Output the (x, y) coordinate of the center of the cell containing the given text.  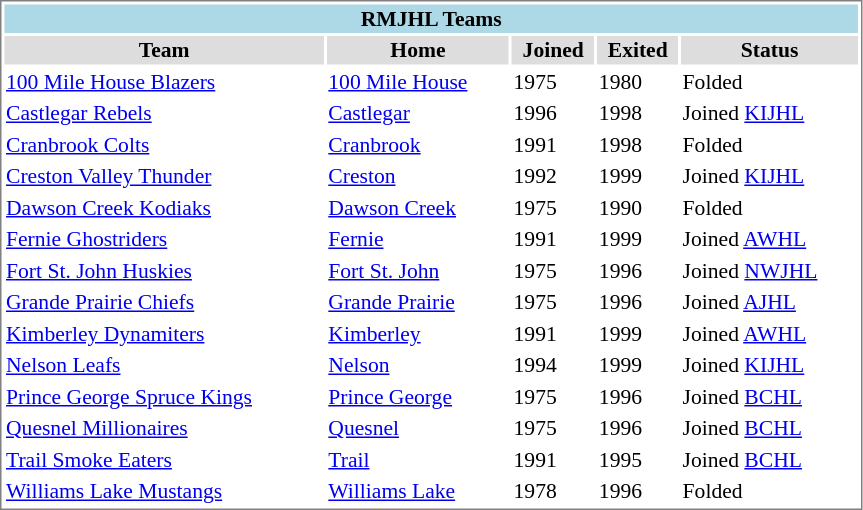
100 Mile House Blazers (164, 82)
Joined (553, 50)
Kimberley Dynamiters (164, 334)
Creston (418, 176)
Nelson Leafs (164, 365)
100 Mile House (418, 82)
RMJHL Teams (431, 18)
Fort St. John (418, 270)
Team (164, 50)
Home (418, 50)
Creston Valley Thunder (164, 176)
Prince George (418, 396)
Fort St. John Huskies (164, 270)
Joined AJHL (770, 302)
Castlegar Rebels (164, 113)
Nelson (418, 365)
Castlegar (418, 113)
Dawson Creek Kodiaks (164, 208)
1990 (638, 208)
Williams Lake (418, 491)
Joined NWJHL (770, 270)
1980 (638, 82)
Grande Prairie (418, 302)
1995 (638, 460)
Kimberley (418, 334)
Cranbrook (418, 144)
Prince George Spruce Kings (164, 396)
Dawson Creek (418, 208)
Quesnel (418, 428)
1978 (553, 491)
Fernie Ghostriders (164, 239)
1992 (553, 176)
Williams Lake Mustangs (164, 491)
Trail (418, 460)
Grande Prairie Chiefs (164, 302)
Fernie (418, 239)
Cranbrook Colts (164, 144)
Quesnel Millionaires (164, 428)
Status (770, 50)
Exited (638, 50)
Trail Smoke Eaters (164, 460)
1994 (553, 365)
